Identify which cell holds the provided text, then report its [x, y] central coordinate. 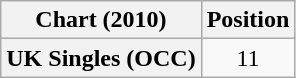
11 [248, 58]
Position [248, 20]
Chart (2010) [101, 20]
UK Singles (OCC) [101, 58]
